Identify which cell holds the provided text, then report its [x, y] central coordinate. 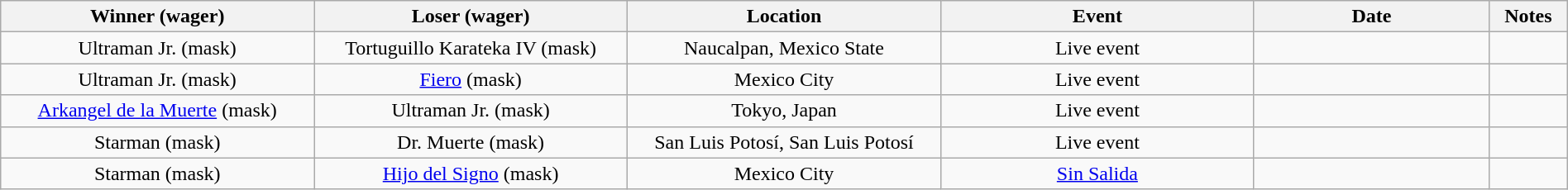
Dr. Muerte (mask) [471, 142]
Arkangel de la Muerte (mask) [157, 111]
Fiero (mask) [471, 79]
Loser (wager) [471, 17]
Naucalpan, Mexico State [784, 48]
Location [784, 17]
San Luis Potosí, San Luis Potosí [784, 142]
Date [1371, 17]
Sin Salida [1097, 173]
Event [1097, 17]
Notes [1528, 17]
Tokyo, Japan [784, 111]
Tortuguillo Karateka IV (mask) [471, 48]
Hijo del Signo (mask) [471, 173]
Winner (wager) [157, 17]
